Pinpoint the cell where the given text exists, returning its [x, y] midpoint coordinate. 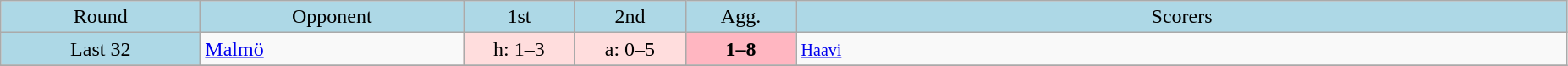
1st [520, 17]
a: 0–5 [630, 49]
h: 1–3 [520, 49]
Round [101, 17]
Last 32 [101, 49]
Agg. [741, 17]
Opponent [332, 17]
1–8 [741, 49]
2nd [630, 17]
Malmö [332, 49]
Haavi [1181, 49]
Scorers [1181, 17]
